Capture the cell that displays the provided text and extract its (X, Y) central coordinate. 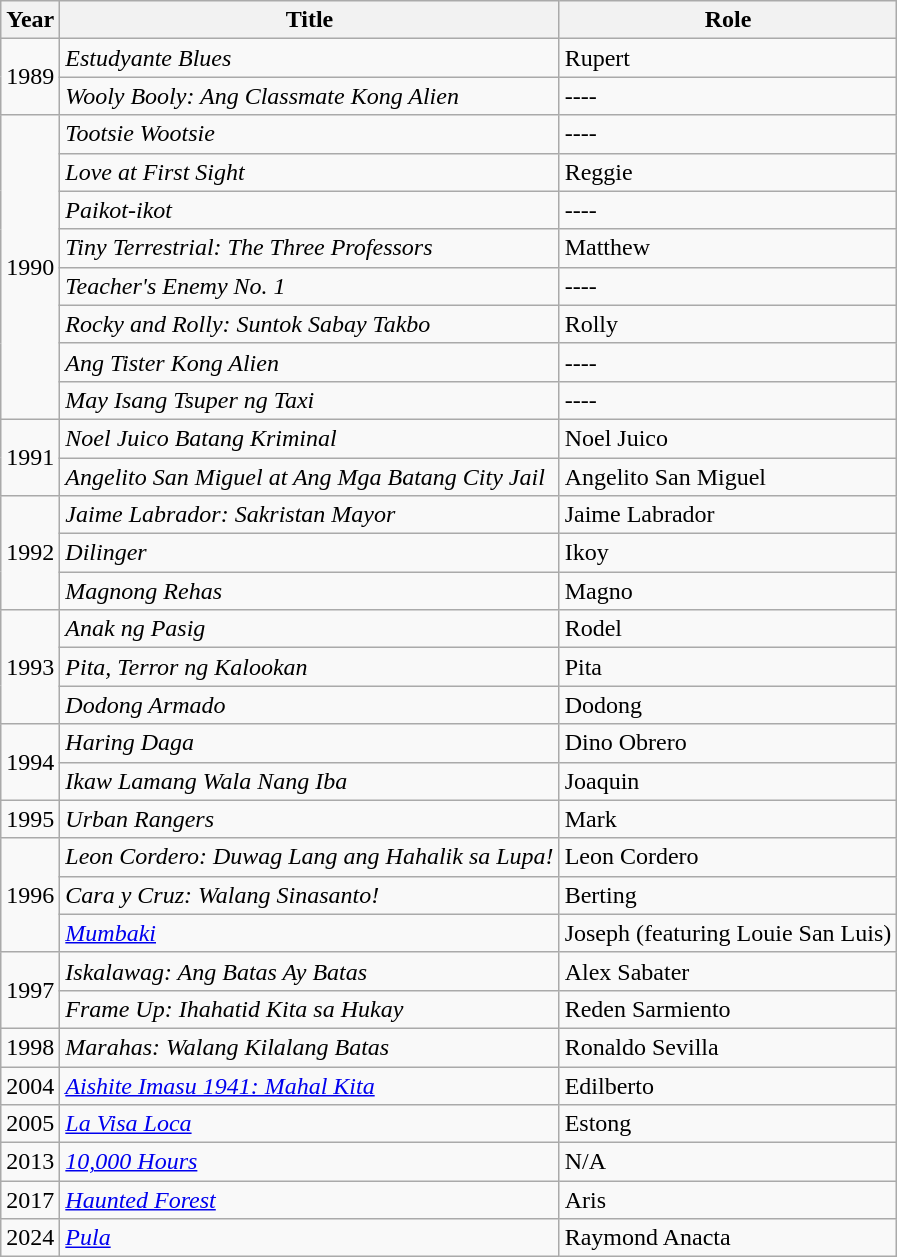
Rolly (728, 324)
Leon Cordero (728, 857)
Teacher's Enemy No. 1 (310, 286)
1991 (30, 457)
Frame Up: Ihahatid Kita sa Hukay (310, 1009)
2004 (30, 1085)
La Visa Loca (310, 1124)
Alex Sabater (728, 971)
Urban Rangers (310, 819)
Pita (728, 667)
1996 (30, 895)
May Isang Tsuper ng Taxi (310, 400)
Reden Sarmiento (728, 1009)
Estong (728, 1124)
1997 (30, 990)
Angelito San Miguel (728, 477)
Aris (728, 1200)
Dodong Armado (310, 705)
Ang Tister Kong Alien (310, 362)
2005 (30, 1124)
Wooly Booly: Ang Classmate Kong Alien (310, 96)
Rocky and Rolly: Suntok Sabay Takbo (310, 324)
Berting (728, 895)
Joseph (featuring Louie San Luis) (728, 933)
Role (728, 20)
Dino Obrero (728, 743)
Iskalawag: Ang Batas Ay Batas (310, 971)
Mumbaki (310, 933)
Noel Juico Batang Kriminal (310, 438)
Tootsie Wootsie (310, 134)
Estudyante Blues (310, 58)
Raymond Anacta (728, 1238)
Paikot-ikot (310, 210)
N/A (728, 1162)
Marahas: Walang Kilalang Batas (310, 1047)
Matthew (728, 248)
1994 (30, 762)
Angelito San Miguel at Ang Mga Batang City Jail (310, 477)
Leon Cordero: Duwag Lang ang Hahalik sa Lupa! (310, 857)
Reggie (728, 172)
2024 (30, 1238)
Aishite Imasu 1941: Mahal Kita (310, 1085)
Magnong Rehas (310, 591)
Title (310, 20)
1990 (30, 267)
Love at First Sight (310, 172)
Jaime Labrador: Sakristan Mayor (310, 515)
Pita, Terror ng Kalookan (310, 667)
2017 (30, 1200)
Haunted Forest (310, 1200)
Joaquin (728, 781)
Pula (310, 1238)
Ikaw Lamang Wala Nang Iba (310, 781)
Rupert (728, 58)
Jaime Labrador (728, 515)
Dodong (728, 705)
Year (30, 20)
1989 (30, 77)
2013 (30, 1162)
Mark (728, 819)
10,000 Hours (310, 1162)
Haring Daga (310, 743)
1993 (30, 667)
1998 (30, 1047)
Edilberto (728, 1085)
Dilinger (310, 553)
Tiny Terrestrial: The Three Professors (310, 248)
Rodel (728, 629)
Anak ng Pasig (310, 629)
Noel Juico (728, 438)
Ikoy (728, 553)
Cara y Cruz: Walang Sinasanto! (310, 895)
Magno (728, 591)
1995 (30, 819)
Ronaldo Sevilla (728, 1047)
1992 (30, 553)
